For the text-containing cell, return its midpoint in [X, Y] coordinate format. 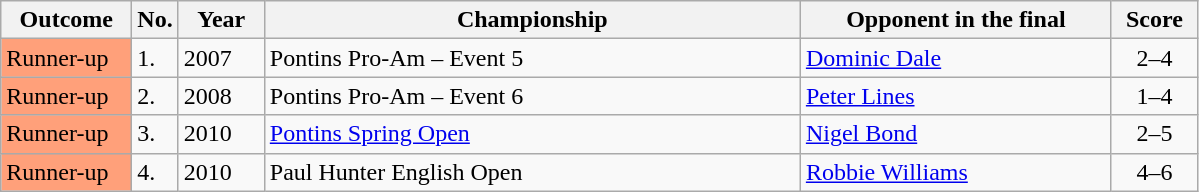
2008 [221, 96]
Score [1154, 20]
3. [155, 134]
Opponent in the final [956, 20]
1. [155, 58]
1–4 [1154, 96]
2–4 [1154, 58]
2007 [221, 58]
Outcome [66, 20]
No. [155, 20]
Year [221, 20]
2. [155, 96]
4. [155, 172]
4–6 [1154, 172]
Pontins Spring Open [532, 134]
Robbie Williams [956, 172]
2–5 [1154, 134]
Pontins Pro-Am – Event 5 [532, 58]
Paul Hunter English Open [532, 172]
Dominic Dale [956, 58]
Nigel Bond [956, 134]
Championship [532, 20]
Pontins Pro-Am – Event 6 [532, 96]
Peter Lines [956, 96]
